Identify which cell holds the provided text, then report its (x, y) central coordinate. 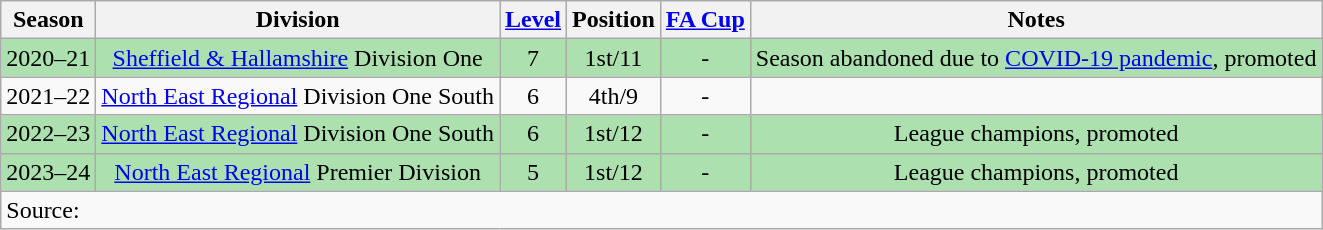
4th/9 (614, 96)
Division (298, 20)
2023–24 (48, 172)
2021–22 (48, 96)
2022–23 (48, 134)
Sheffield & Hallamshire Division One (298, 58)
Source: (662, 210)
North East Regional Premier Division (298, 172)
FA Cup (705, 20)
2020–21 (48, 58)
Position (614, 20)
Season abandoned due to COVID-19 pandemic, promoted (1036, 58)
7 (534, 58)
1st/11 (614, 58)
Season (48, 20)
Notes (1036, 20)
Level (534, 20)
5 (534, 172)
